For the text-containing cell, return its midpoint in [X, Y] coordinate format. 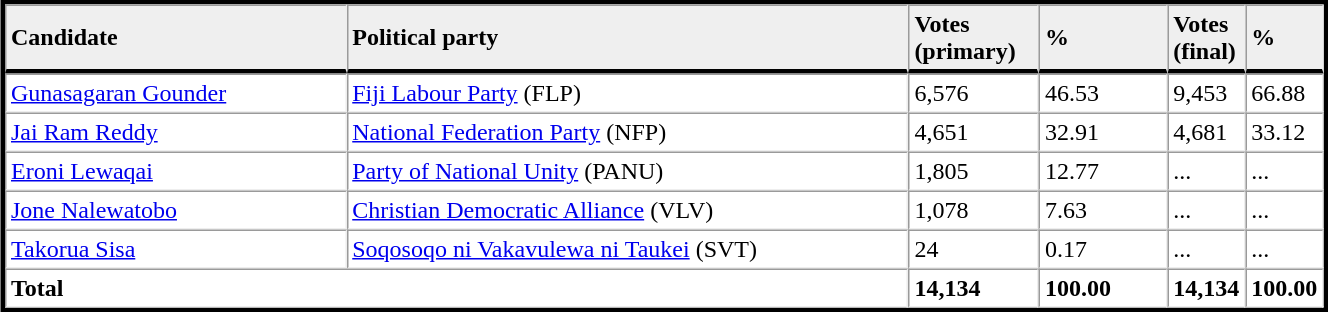
Fiji Labour Party (FLP) [627, 94]
4,681 [1206, 132]
Eroni Lewaqai [176, 172]
9,453 [1206, 94]
32.91 [1103, 132]
46.53 [1103, 94]
1,078 [974, 210]
12.77 [1103, 172]
33.12 [1284, 132]
Soqosoqo ni Vakavulewa ni Taukei (SVT) [627, 250]
24 [974, 250]
0.17 [1103, 250]
Christian Democratic Alliance (VLV) [627, 210]
Political party [627, 38]
7.63 [1103, 210]
6,576 [974, 94]
1,805 [974, 172]
Votes(primary) [974, 38]
66.88 [1284, 94]
Total [456, 288]
National Federation Party (NFP) [627, 132]
Takorua Sisa [176, 250]
Party of National Unity (PANU) [627, 172]
Gunasagaran Gounder [176, 94]
Jai Ram Reddy [176, 132]
Candidate [176, 38]
Jone Nalewatobo [176, 210]
4,651 [974, 132]
Votes(final) [1206, 38]
